Search for the cell housing the specified text and yield its (X, Y) center coordinate. 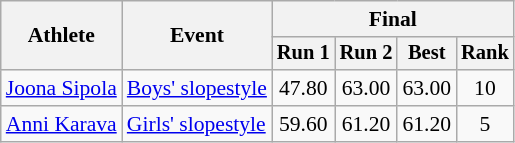
Final (393, 19)
Run 1 (304, 54)
Girls' slopestyle (197, 124)
Boys' slopestyle (197, 88)
Run 2 (366, 54)
Joona Sipola (62, 88)
Athlete (62, 36)
59.60 (304, 124)
Anni Karava (62, 124)
10 (485, 88)
47.80 (304, 88)
5 (485, 124)
Rank (485, 54)
Event (197, 36)
Best (426, 54)
